Find where the given text appears and provide that cell's center as (X, Y) coordinate. 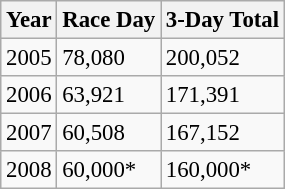
200,052 (222, 58)
2006 (29, 95)
Race Day (109, 20)
167,152 (222, 133)
171,391 (222, 95)
2007 (29, 133)
2005 (29, 58)
2008 (29, 170)
160,000* (222, 170)
60,000* (109, 170)
60,508 (109, 133)
3-Day Total (222, 20)
63,921 (109, 95)
78,080 (109, 58)
Year (29, 20)
